Determine the (x, y) coordinate at the center of the cell enclosing the given text.  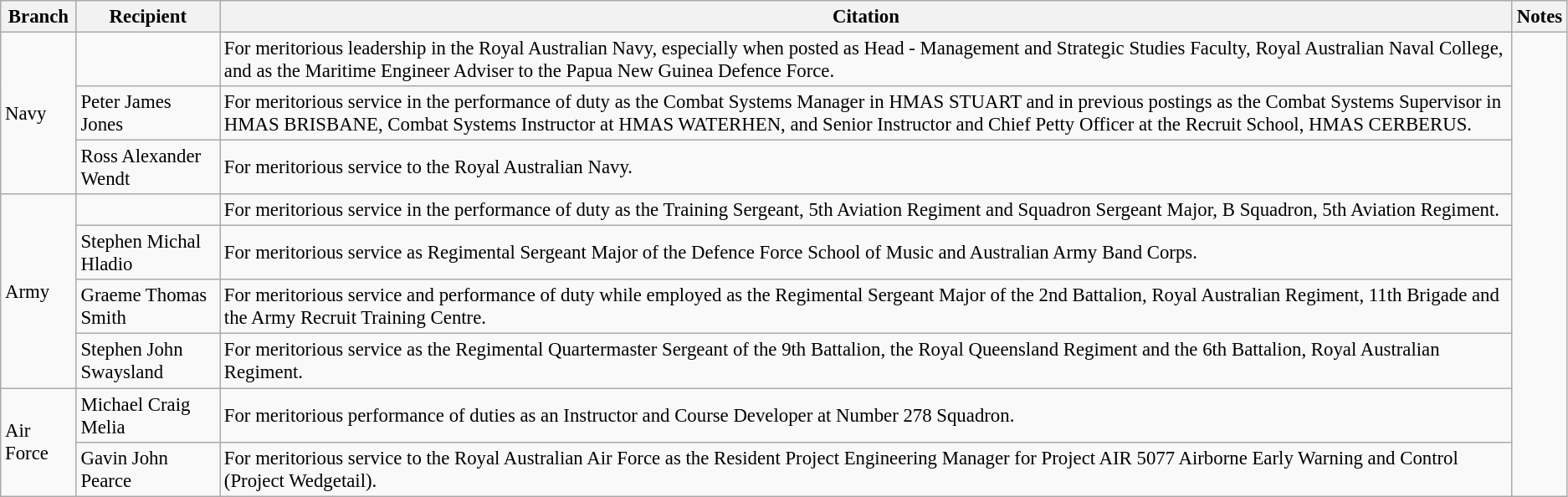
Stephen Michal Hladio (147, 253)
For meritorious performance of duties as an Instructor and Course Developer at Number 278 Squadron. (865, 415)
Michael Craig Melia (147, 415)
Gavin John Pearce (147, 469)
Recipient (147, 17)
Notes (1540, 17)
Ross Alexander Wendt (147, 167)
Graeme Thomas Smith (147, 306)
Peter James Jones (147, 114)
Citation (865, 17)
For meritorious service as Regimental Sergeant Major of the Defence Force School of Music and Australian Army Band Corps. (865, 253)
Army (38, 291)
For meritorious service to the Royal Australian Navy. (865, 167)
Stephen John Swaysland (147, 361)
Navy (38, 114)
Air Force (38, 442)
Branch (38, 17)
